Search for the cell housing the specified text and yield its (x, y) center coordinate. 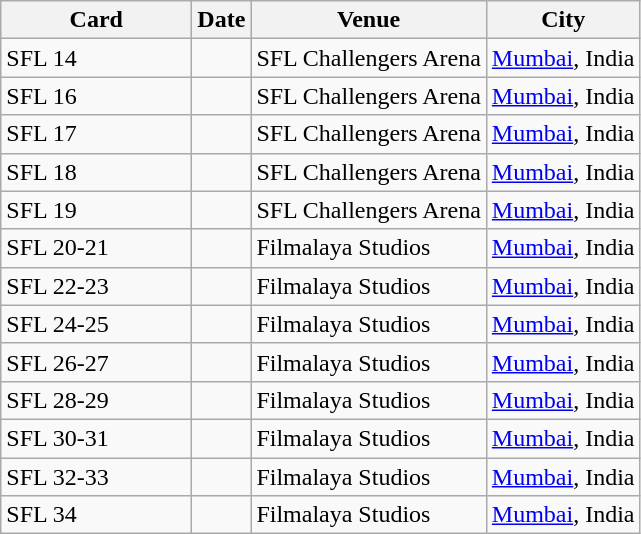
SFL 16 (96, 96)
SFL 24-25 (96, 324)
SFL 26-27 (96, 362)
Date (222, 20)
SFL 18 (96, 172)
SFL 34 (96, 515)
Venue (368, 20)
SFL 30-31 (96, 438)
SFL 32-33 (96, 477)
SFL 14 (96, 58)
SFL 17 (96, 134)
SFL 28-29 (96, 400)
SFL 19 (96, 210)
SFL 22-23 (96, 286)
SFL 20-21 (96, 248)
City (563, 20)
Card (96, 20)
